Provide the (X, Y) coordinate of the cell's center where the given text is located.  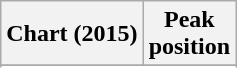
Chart (2015) (72, 34)
Peak position (189, 34)
